Search for the cell housing the specified text and yield its (X, Y) center coordinate. 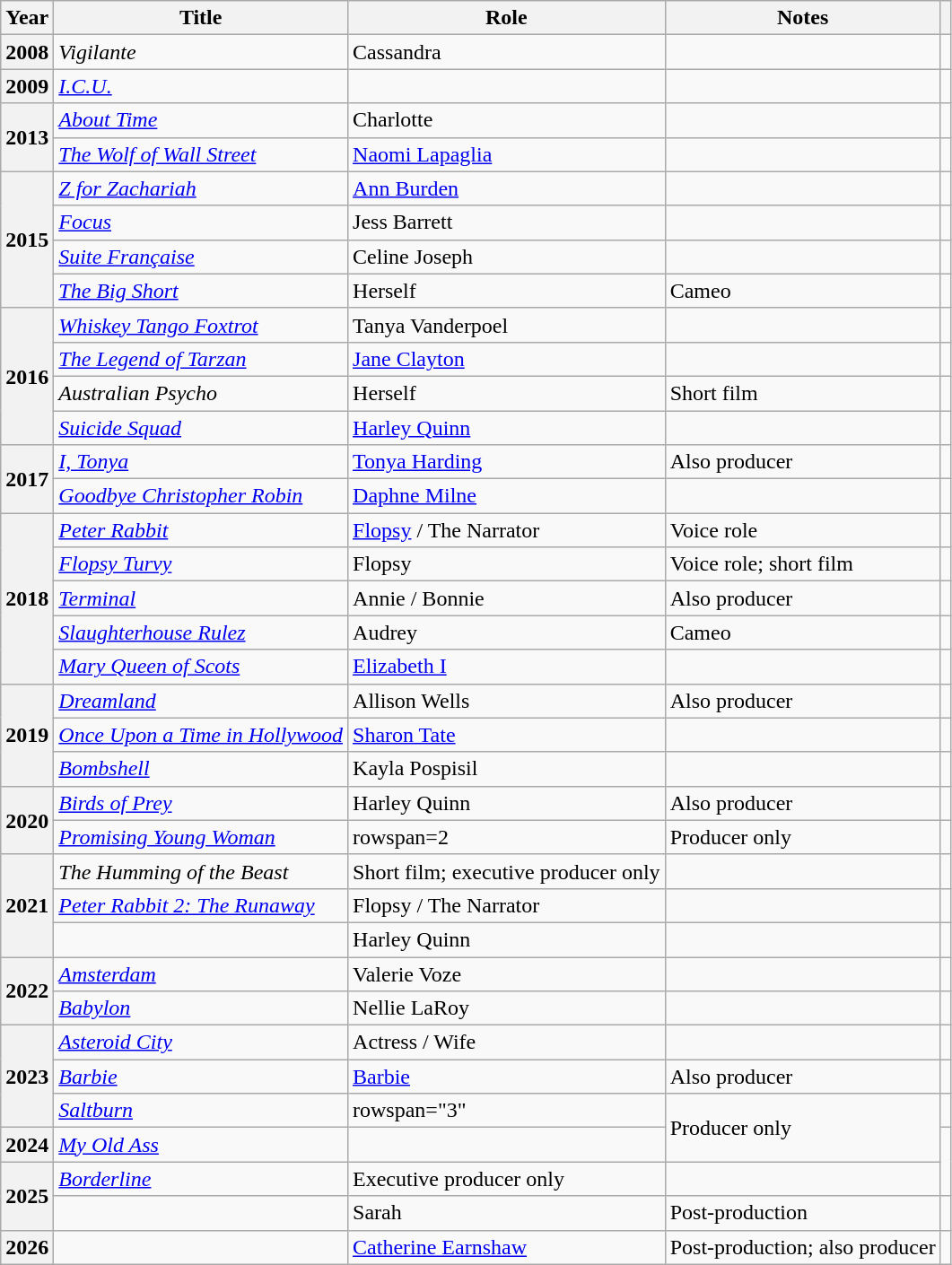
Suite Française (201, 257)
Allison Wells (507, 701)
2009 (27, 86)
Voice role (802, 530)
Bombshell (201, 769)
Flopsy (507, 564)
Flopsy Turvy (201, 564)
Dreamland (201, 701)
2019 (27, 735)
Role (507, 18)
Promising Young Woman (201, 837)
I, Tonya (201, 462)
Sharon Tate (507, 735)
The Big Short (201, 291)
Birds of Prey (201, 803)
2022 (27, 990)
Vigilante (201, 52)
Actress / Wife (507, 1043)
The Wolf of Wall Street (201, 154)
Short film; executive producer only (507, 871)
Nellie LaRoy (507, 1008)
Ann Burden (507, 188)
Kayla Pospisil (507, 769)
Australian Psycho (201, 393)
2015 (27, 240)
Asteroid City (201, 1043)
Naomi Lapaglia (507, 154)
Cassandra (507, 52)
Daphne Milne (507, 496)
Whiskey Tango Foxtrot (201, 325)
Mary Queen of Scots (201, 667)
My Old Ass (201, 1145)
Sarah (507, 1213)
Amsterdam (201, 973)
Z for Zachariah (201, 188)
Executive producer only (507, 1179)
Celine Joseph (507, 257)
Terminal (201, 598)
2025 (27, 1196)
Catherine Earnshaw (507, 1247)
Suicide Squad (201, 428)
Peter Rabbit 2: The Runaway (201, 905)
Goodbye Christopher Robin (201, 496)
Once Upon a Time in Hollywood (201, 735)
2020 (27, 820)
The Humming of the Beast (201, 871)
Short film (802, 393)
Year (27, 18)
Title (201, 18)
2018 (27, 598)
Post-production; also producer (802, 1247)
Annie / Bonnie (507, 598)
Slaughterhouse Rulez (201, 632)
2024 (27, 1145)
Voice role; short film (802, 564)
Tonya Harding (507, 462)
Post-production (802, 1213)
Peter Rabbit (201, 530)
Audrey (507, 632)
2026 (27, 1247)
rowspan="3" (507, 1111)
The Legend of Tarzan (201, 359)
Valerie Voze (507, 973)
Borderline (201, 1179)
Jess Barrett (507, 222)
Saltburn (201, 1111)
Notes (802, 18)
2016 (27, 376)
2023 (27, 1077)
2021 (27, 905)
2017 (27, 479)
Tanya Vanderpoel (507, 325)
About Time (201, 120)
rowspan=2 (507, 837)
Charlotte (507, 120)
Elizabeth I (507, 667)
I.C.U. (201, 86)
2008 (27, 52)
Babylon (201, 1008)
2013 (27, 137)
Focus (201, 222)
Jane Clayton (507, 359)
